Output the [x, y] coordinate of the center of the cell containing the given text.  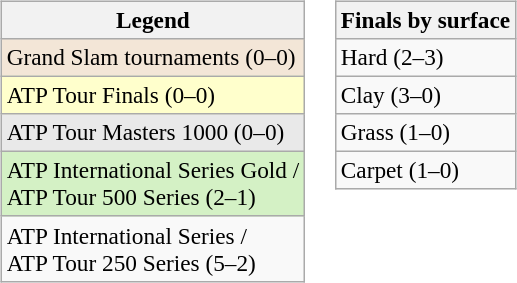
Carpet (1–0) [425, 171]
Hard (2–3) [425, 57]
ATP Tour Finals (0–0) [152, 95]
ATP International Series Gold / ATP Tour 500 Series (2–1) [152, 184]
Finals by surface [425, 20]
Grand Slam tournaments (0–0) [152, 57]
Legend [152, 20]
ATP Tour Masters 1000 (0–0) [152, 133]
ATP International Series / ATP Tour 250 Series (5–2) [152, 248]
Clay (3–0) [425, 95]
Grass (1–0) [425, 133]
